For the text-containing cell, return its midpoint in (X, Y) coordinate format. 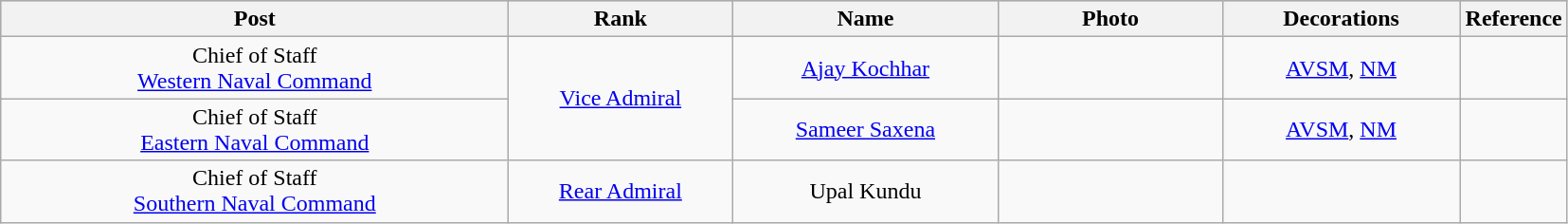
Sameer Saxena (866, 129)
Ajay Kochhar (866, 68)
Chief of StaffEastern Naval Command (255, 129)
Chief of StaffSouthern Naval Command (255, 192)
Rear Admiral (621, 192)
Chief of StaffWestern Naval Command (255, 68)
Rank (621, 19)
Photo (1110, 19)
Decorations (1342, 19)
Reference (1514, 19)
Vice Admiral (621, 99)
Upal Kundu (866, 192)
Post (255, 19)
Name (866, 19)
